Scan for the cell matching the given text and deliver its (X, Y) coordinate at center. 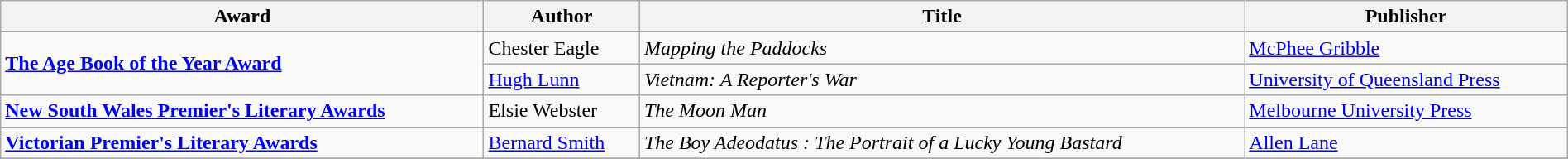
Bernard Smith (562, 142)
Publisher (1406, 17)
Author (562, 17)
Mapping the Paddocks (941, 48)
Elsie Webster (562, 111)
New South Wales Premier's Literary Awards (242, 111)
McPhee Gribble (1406, 48)
Award (242, 17)
The Boy Adeodatus : The Portrait of a Lucky Young Bastard (941, 142)
University of Queensland Press (1406, 79)
Hugh Lunn (562, 79)
The Age Book of the Year Award (242, 64)
Victorian Premier's Literary Awards (242, 142)
Vietnam: A Reporter's War (941, 79)
Title (941, 17)
Chester Eagle (562, 48)
Allen Lane (1406, 142)
The Moon Man (941, 111)
Melbourne University Press (1406, 111)
